Scan for the cell matching the given text and deliver its (x, y) coordinate at center. 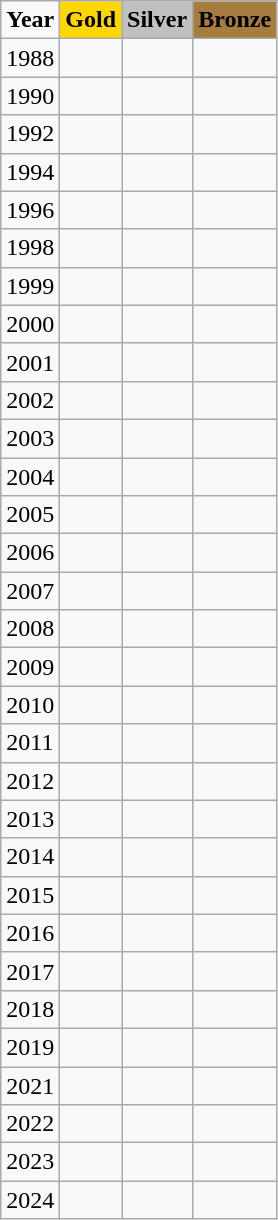
2014 (30, 857)
2008 (30, 629)
2019 (30, 1047)
2004 (30, 477)
2024 (30, 1200)
1998 (30, 248)
2002 (30, 400)
2023 (30, 1162)
2017 (30, 971)
2006 (30, 553)
Silver (158, 20)
2018 (30, 1009)
1996 (30, 210)
1994 (30, 172)
2015 (30, 895)
2012 (30, 781)
2005 (30, 515)
2016 (30, 933)
2001 (30, 362)
2003 (30, 438)
2021 (30, 1085)
2022 (30, 1124)
2011 (30, 743)
1992 (30, 134)
Bronze (235, 20)
2013 (30, 819)
1999 (30, 286)
Gold (91, 20)
2007 (30, 591)
Year (30, 20)
1990 (30, 96)
2009 (30, 667)
1988 (30, 58)
2000 (30, 324)
2010 (30, 705)
